Detect which cell encompasses the target text, then output its [x, y] center coordinate. 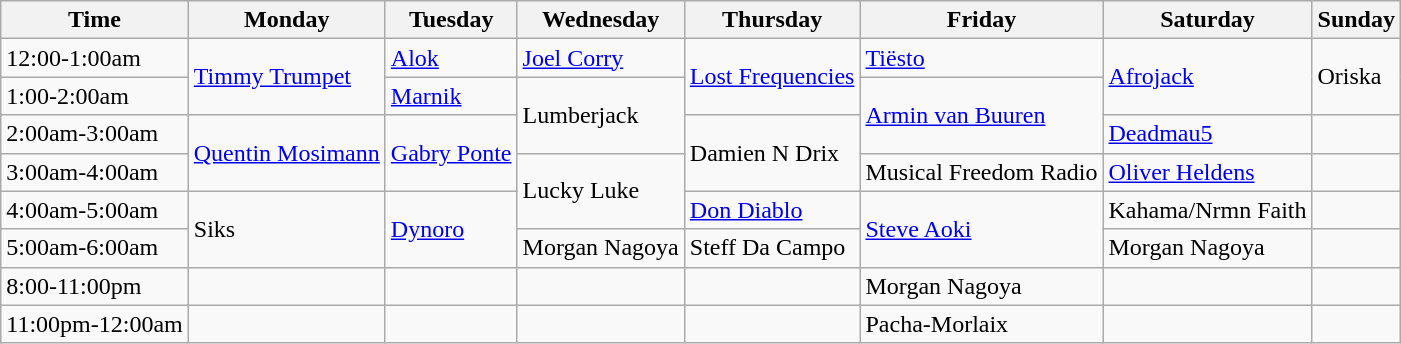
5:00am-6:00am [95, 248]
Sunday [1356, 20]
Friday [982, 20]
Timmy Trumpet [286, 77]
Tiësto [982, 58]
Lumberjack [600, 115]
Thursday [772, 20]
1:00-2:00am [95, 96]
Musical Freedom Radio [982, 172]
Monday [286, 20]
Steve Aoki [982, 229]
Marnik [451, 96]
Saturday [1208, 20]
Quentin Mosimann [286, 153]
Deadmau5 [1208, 134]
2:00am-3:00am [95, 134]
Lucky Luke [600, 191]
Pacha-Morlaix [982, 324]
Tuesday [451, 20]
Damien N Drix [772, 153]
Oriska [1356, 77]
Alok [451, 58]
Armin van Buuren [982, 115]
8:00-11:00pm [95, 286]
Dynoro [451, 229]
Steff Da Campo [772, 248]
Siks [286, 229]
Joel Corry [600, 58]
11:00pm-12:00am [95, 324]
12:00-1:00am [95, 58]
4:00am-5:00am [95, 210]
Time [95, 20]
Gabry Ponte [451, 153]
Kahama/Nrmn Faith [1208, 210]
Afrojack [1208, 77]
Lost Frequencies [772, 77]
Oliver Heldens [1208, 172]
Wednesday [600, 20]
3:00am-4:00am [95, 172]
Don Diablo [772, 210]
